Find where the given text appears and provide that cell's center as [X, Y] coordinate. 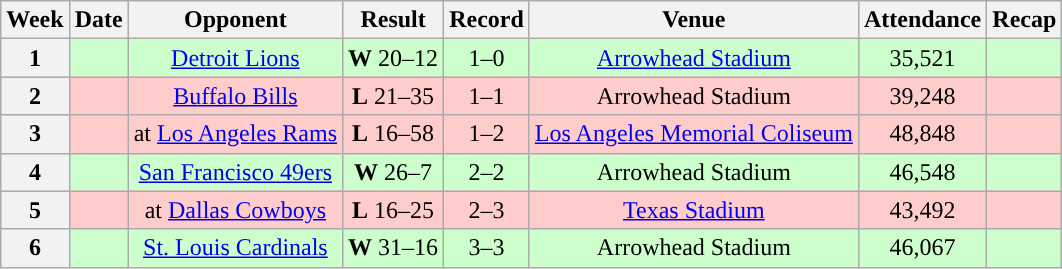
6 [35, 248]
46,548 [922, 172]
2–2 [487, 172]
Week [35, 20]
L 16–58 [394, 134]
Date [98, 20]
at Los Angeles Rams [235, 134]
48,848 [922, 134]
2 [35, 96]
at Dallas Cowboys [235, 210]
W 31–16 [394, 248]
1–1 [487, 96]
Venue [694, 20]
43,492 [922, 210]
39,248 [922, 96]
L 16–25 [394, 210]
4 [35, 172]
Attendance [922, 20]
W 26–7 [394, 172]
St. Louis Cardinals [235, 248]
L 21–35 [394, 96]
Texas Stadium [694, 210]
3 [35, 134]
Los Angeles Memorial Coliseum [694, 134]
Buffalo Bills [235, 96]
Opponent [235, 20]
35,521 [922, 58]
Record [487, 20]
Detroit Lions [235, 58]
San Francisco 49ers [235, 172]
Recap [1024, 20]
2–3 [487, 210]
Result [394, 20]
W 20–12 [394, 58]
1–2 [487, 134]
3–3 [487, 248]
1 [35, 58]
46,067 [922, 248]
1–0 [487, 58]
5 [35, 210]
